Pinpoint the cell where the given text exists, returning its (x, y) midpoint coordinate. 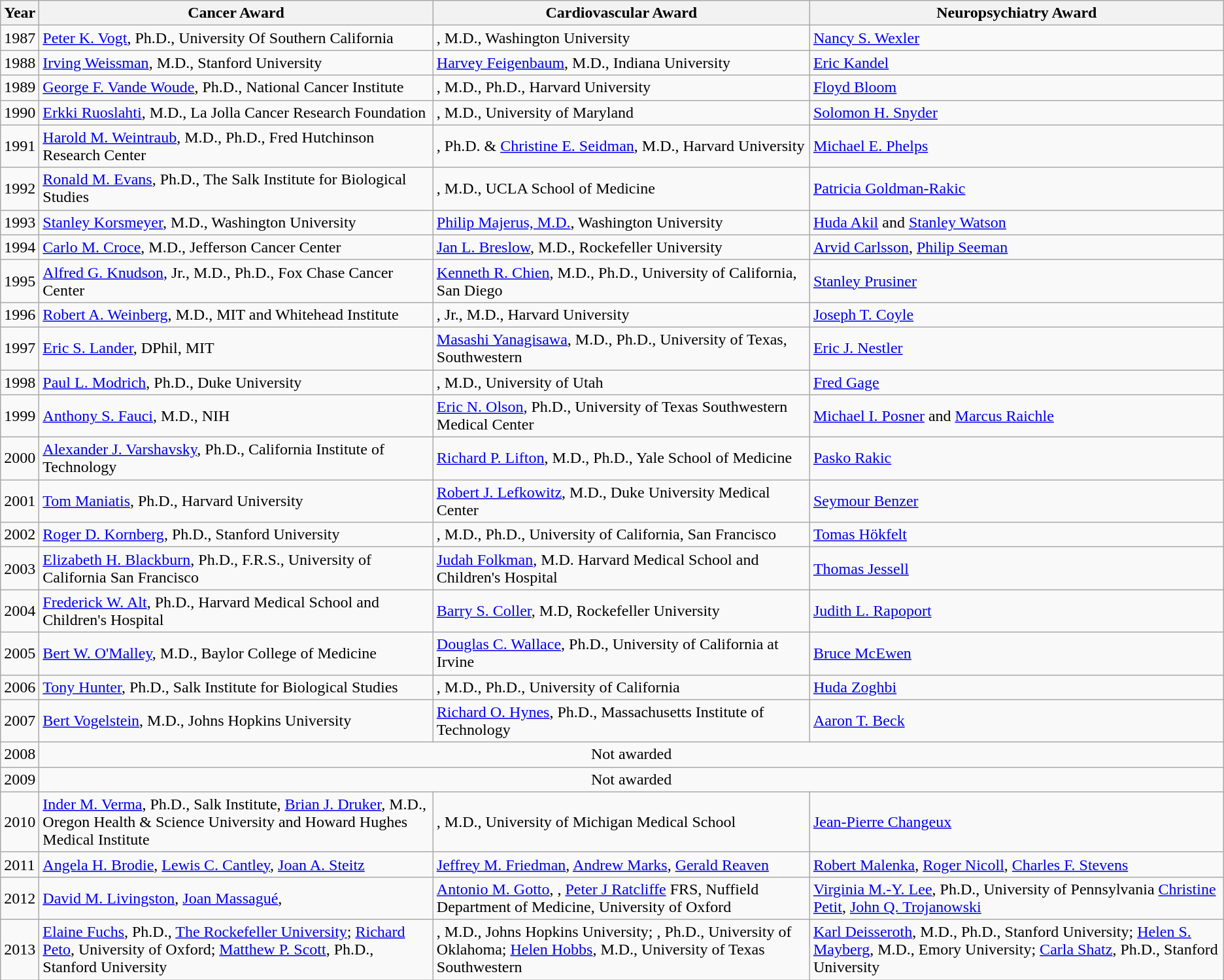
Judah Folkman, M.D. Harvard Medical School and Children's Hospital (621, 569)
Richard O. Hynes, Ph.D., Massachusetts Institute of Technology (621, 720)
2010 (20, 822)
David M. Livingston, Joan Massagué, (236, 898)
Thomas Jessell (1016, 569)
, M.D., Ph.D., University of California, San Francisco (621, 535)
Harvey Feigenbaum, M.D., Indiana University (621, 63)
Aaron T. Beck (1016, 720)
Ronald M. Evans, Ph.D., The Salk Institute for Biological Studies (236, 188)
, M.D., Washington University (621, 38)
Joseph T. Coyle (1016, 314)
Nancy S. Wexler (1016, 38)
Richard P. Lifton, M.D., Ph.D., Yale School of Medicine (621, 459)
Year (20, 13)
Stanley Prusiner (1016, 281)
1997 (20, 348)
, M.D., University of Maryland (621, 112)
Jan L. Breslow, M.D., Rockefeller University (621, 247)
Roger D. Kornberg, Ph.D., Stanford University (236, 535)
, M.D., UCLA School of Medicine (621, 188)
Huda Akil and Stanley Watson (1016, 222)
, M.D., Ph.D., University of California (621, 687)
Alexander J. Varshavsky, Ph.D., California Institute of Technology (236, 459)
1994 (20, 247)
, Jr., M.D., Harvard University (621, 314)
Cardiovascular Award (621, 13)
Tomas Hökfelt (1016, 535)
Carlo M. Croce, M.D., Jefferson Cancer Center (236, 247)
2004 (20, 611)
Jeffrey M. Friedman, Andrew Marks, Gerald Reaven (621, 864)
Stanley Korsmeyer, M.D., Washington University (236, 222)
2012 (20, 898)
Masashi Yanagisawa, M.D., Ph.D., University of Texas, Southwestern (621, 348)
Irving Weissman, M.D., Stanford University (236, 63)
Robert J. Lefkowitz, M.D., Duke University Medical Center (621, 501)
Paul L. Modrich, Ph.D., Duke University (236, 382)
, M.D., University of Utah (621, 382)
Huda Zoghbi (1016, 687)
1998 (20, 382)
Elizabeth H. Blackburn, Ph.D., F.R.S., University of California San Francisco (236, 569)
Erkki Ruoslahti, M.D., La Jolla Cancer Research Foundation (236, 112)
2008 (20, 754)
2000 (20, 459)
1987 (20, 38)
1996 (20, 314)
, M.D., University of Michigan Medical School (621, 822)
Angela H. Brodie, Lewis C. Cantley, Joan A. Steitz (236, 864)
Virginia M.-Y. Lee, Ph.D., University of Pennsylvania Christine Petit, John Q. Trojanowski (1016, 898)
George F. Vande Woude, Ph.D., National Cancer Institute (236, 88)
Karl Deisseroth, M.D., Ph.D., Stanford University; Helen S. Mayberg, M.D., Emory University; Carla Shatz, Ph.D., Stanford University (1016, 949)
2001 (20, 501)
2002 (20, 535)
Robert A. Weinberg, M.D., MIT and Whitehead Institute (236, 314)
Bert Vogelstein, M.D., Johns Hopkins University (236, 720)
Harold M. Weintraub, M.D., Ph.D., Fred Hutchinson Research Center (236, 146)
Alfred G. Knudson, Jr., M.D., Ph.D., Fox Chase Cancer Center (236, 281)
Pasko Rakic (1016, 459)
2011 (20, 864)
, M.D., Johns Hopkins University; , Ph.D., University of Oklahoma; Helen Hobbs, M.D., University of Texas Southwestern (621, 949)
Jean-Pierre Changeux (1016, 822)
Frederick W. Alt, Ph.D., Harvard Medical School and Children's Hospital (236, 611)
Robert Malenka, Roger Nicoll, Charles F. Stevens (1016, 864)
Eric J. Nestler (1016, 348)
1989 (20, 88)
Arvid Carlsson, Philip Seeman (1016, 247)
1993 (20, 222)
2003 (20, 569)
Antonio M. Gotto, , Peter J Ratcliffe FRS, Nuffield Department of Medicine, University of Oxford (621, 898)
, M.D., Ph.D., Harvard University (621, 88)
Barry S. Coller, M.D, Rockefeller University (621, 611)
2013 (20, 949)
Eric S. Lander, DPhil, MIT (236, 348)
Anthony S. Fauci, M.D., NIH (236, 416)
2007 (20, 720)
Seymour Benzer (1016, 501)
1999 (20, 416)
2006 (20, 687)
Bert W. O'Malley, M.D., Baylor College of Medicine (236, 654)
Patricia Goldman-Rakic (1016, 188)
, Ph.D. & Christine E. Seidman, M.D., Harvard University (621, 146)
1991 (20, 146)
Douglas C. Wallace, Ph.D., University of California at Irvine (621, 654)
Fred Gage (1016, 382)
2009 (20, 779)
Eric Kandel (1016, 63)
Eric N. Olson, Ph.D., University of Texas Southwestern Medical Center (621, 416)
1995 (20, 281)
Michael I. Posner and Marcus Raichle (1016, 416)
Peter K. Vogt, Ph.D., University Of Southern California (236, 38)
Inder M. Verma, Ph.D., Salk Institute, Brian J. Druker, M.D., Oregon Health & Science University and Howard Hughes Medical Institute (236, 822)
1988 (20, 63)
Neuropsychiatry Award (1016, 13)
Solomon H. Snyder (1016, 112)
1992 (20, 188)
Elaine Fuchs, Ph.D., The Rockefeller University; Richard Peto, University of Oxford; Matthew P. Scott, Ph.D., Stanford University (236, 949)
Cancer Award (236, 13)
Bruce McEwen (1016, 654)
Kenneth R. Chien, M.D., Ph.D., University of California, San Diego (621, 281)
Floyd Bloom (1016, 88)
Michael E. Phelps (1016, 146)
Tony Hunter, Ph.D., Salk Institute for Biological Studies (236, 687)
2005 (20, 654)
Tom Maniatis, Ph.D., Harvard University (236, 501)
Judith L. Rapoport (1016, 611)
Philip Majerus, M.D., Washington University (621, 222)
1990 (20, 112)
